Return the [x, y] coordinate for the center point of the cell that contains the specified text.  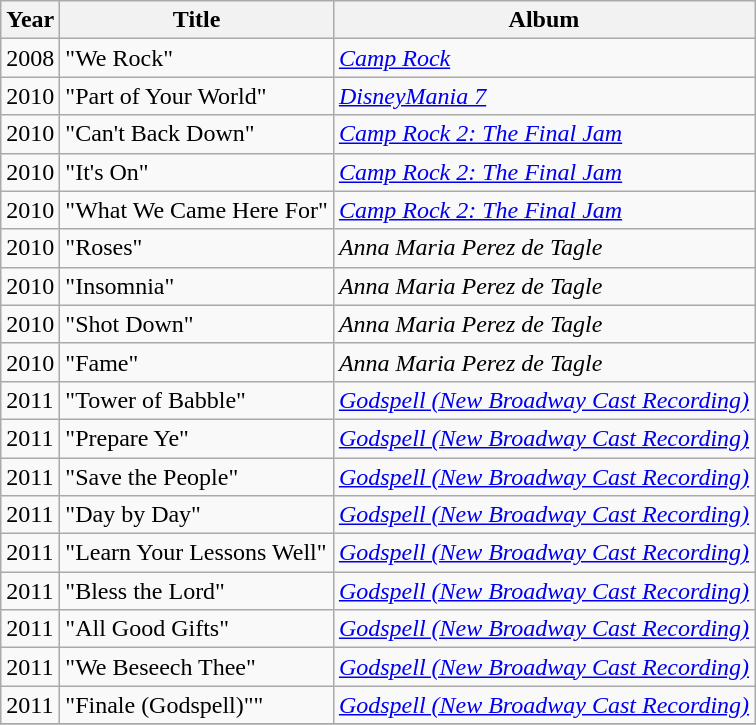
"We Rock" [197, 58]
"Insomnia" [197, 286]
Title [197, 20]
Year [30, 20]
"Prepare Ye" [197, 438]
"Finale (Godspell)"" [197, 705]
"All Good Gifts" [197, 629]
"Can't Back Down" [197, 134]
"Roses" [197, 248]
DisneyMania 7 [544, 96]
"It's On" [197, 172]
Album [544, 20]
"Day by Day" [197, 515]
"Shot Down" [197, 324]
"Save the People" [197, 477]
"Tower of Babble" [197, 400]
"Fame" [197, 362]
"Part of Your World" [197, 96]
"Bless the Lord" [197, 591]
Camp Rock [544, 58]
"We Beseech Thee" [197, 667]
"Learn Your Lessons Well" [197, 553]
2008 [30, 58]
"What We Came Here For" [197, 210]
